Return [x, y] of the center of cell containing provided text 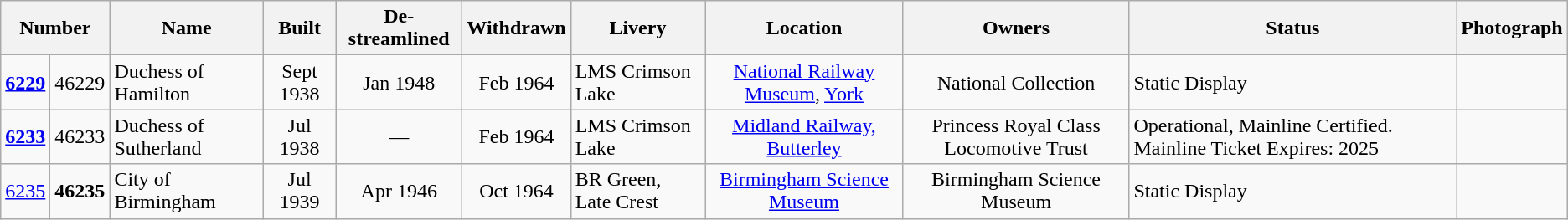
Photograph [1512, 28]
Midland Railway, Butterley [804, 137]
Number [55, 28]
6229 [25, 82]
6235 [25, 191]
— [399, 137]
Jul 1939 [299, 191]
46235 [80, 191]
Jul 1938 [299, 137]
National Railway Museum, York [804, 82]
Jan 1948 [399, 82]
Apr 1946 [399, 191]
BR Green, Late Crest [638, 191]
Built [299, 28]
Operational, Mainline Certified. Mainline Ticket Expires: 2025 [1293, 137]
6233 [25, 137]
Sept 1938 [299, 82]
De-streamlined [399, 28]
Location [804, 28]
Withdrawn [516, 28]
46229 [80, 82]
Name [187, 28]
National Collection [1016, 82]
Duchess of Hamilton [187, 82]
Livery [638, 28]
46233 [80, 137]
Princess Royal Class Locomotive Trust [1016, 137]
City of Birmingham [187, 191]
Duchess of Sutherland [187, 137]
Status [1293, 28]
Oct 1964 [516, 191]
Owners [1016, 28]
